Return the [X, Y] coordinate for the center point of the cell that contains the specified text.  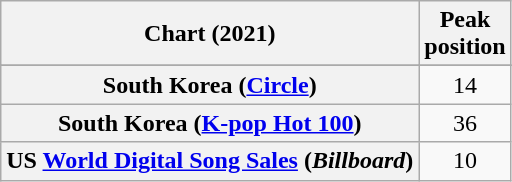
South Korea (Circle) [210, 85]
36 [465, 123]
Peakposition [465, 34]
South Korea (K-pop Hot 100) [210, 123]
10 [465, 161]
US World Digital Song Sales (Billboard) [210, 161]
14 [465, 85]
Chart (2021) [210, 34]
